Identify which cell holds the provided text, then report its (X, Y) central coordinate. 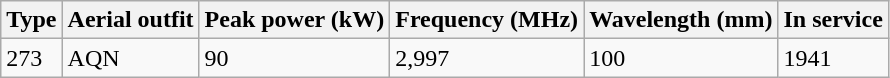
100 (681, 58)
1941 (833, 58)
AQN (130, 58)
Peak power (kW) (294, 20)
Wavelength (mm) (681, 20)
90 (294, 58)
Frequency (MHz) (487, 20)
2,997 (487, 58)
Aerial outfit (130, 20)
Type (32, 20)
273 (32, 58)
In service (833, 20)
